Output the [X, Y] coordinate of the center of the cell containing the given text.  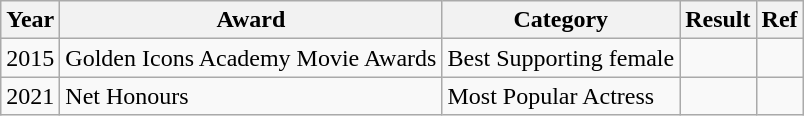
Most Popular Actress [561, 96]
Award [251, 20]
Year [30, 20]
Category [561, 20]
Golden Icons Academy Movie Awards [251, 58]
Ref [780, 20]
2021 [30, 96]
Result [718, 20]
Best Supporting female [561, 58]
2015 [30, 58]
Net Honours [251, 96]
